Detect which cell encompasses the target text, then output its [x, y] center coordinate. 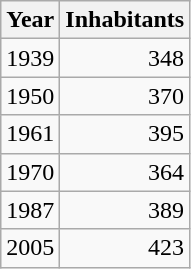
1961 [30, 134]
1970 [30, 172]
364 [125, 172]
395 [125, 134]
Inhabitants [125, 20]
348 [125, 58]
1950 [30, 96]
Year [30, 20]
389 [125, 210]
370 [125, 96]
2005 [30, 248]
1939 [30, 58]
423 [125, 248]
1987 [30, 210]
